Identify which cell holds the provided text, then report its [x, y] central coordinate. 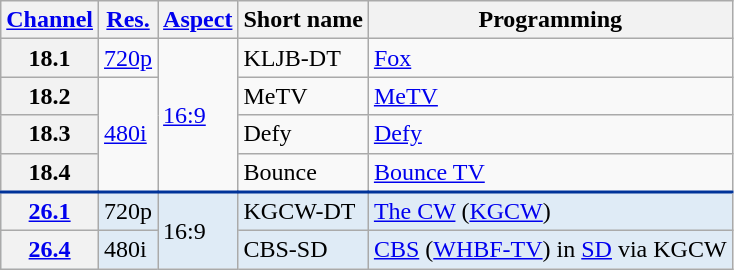
18.3 [50, 134]
KLJB-DT [303, 58]
Short name [303, 20]
Programming [550, 20]
Fox [550, 58]
18.1 [50, 58]
26.4 [50, 250]
KGCW-DT [303, 212]
26.1 [50, 212]
CBS (WHBF-TV) in SD via KGCW [550, 250]
The CW (KGCW) [550, 212]
18.2 [50, 96]
Channel [50, 20]
18.4 [50, 172]
Bounce [303, 172]
CBS-SD [303, 250]
Bounce TV [550, 172]
Res. [128, 20]
Aspect [198, 20]
